Locate the cell with the specified text and output its [X, Y] center coordinate. 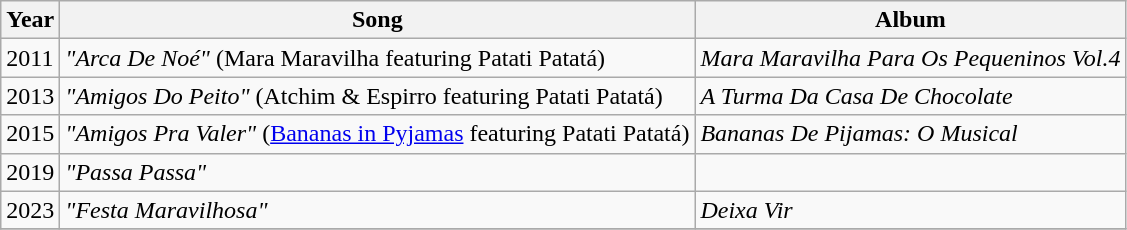
2023 [30, 210]
"Festa Maravilhosa" [378, 210]
Bananas De Pijamas: O Musical [910, 134]
Year [30, 20]
"Passa Passa" [378, 172]
Mara Maravilha Para Os Pequeninos Vol.4 [910, 58]
"Arca De Noé" (Mara Maravilha featuring Patati Patatá) [378, 58]
Deixa Vir [910, 210]
Album [910, 20]
"Amigos Pra Valer" (Bananas in Pyjamas featuring Patati Patatá) [378, 134]
"Amigos Do Peito" (Atchim & Espirro featuring Patati Patatá) [378, 96]
2013 [30, 96]
2011 [30, 58]
Song [378, 20]
2019 [30, 172]
2015 [30, 134]
A Turma Da Casa De Chocolate [910, 96]
